Pinpoint the cell where the given text exists, returning its [X, Y] midpoint coordinate. 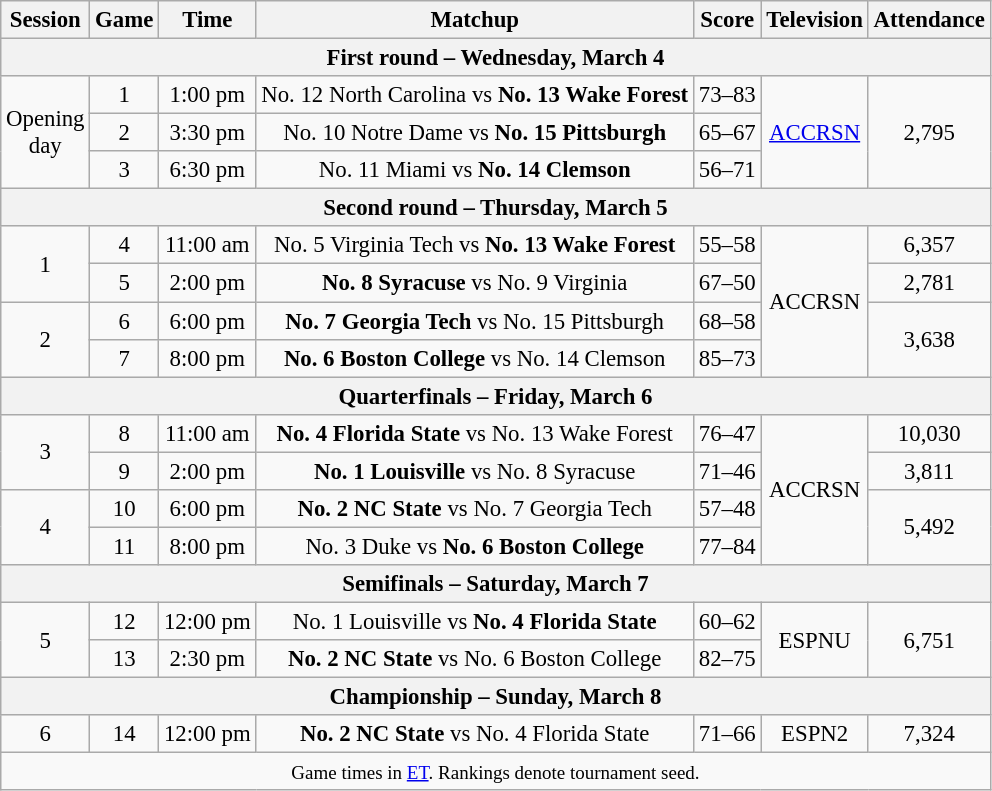
60–62 [727, 621]
No. 5 Virginia Tech vs No. 13 Wake Forest [475, 245]
3,638 [929, 340]
No. 2 NC State vs No. 6 Boston College [475, 659]
ESPN2 [814, 734]
No. 3 Duke vs No. 6 Boston College [475, 546]
13 [124, 659]
14 [124, 734]
6,357 [929, 245]
No. 1 Louisville vs No. 8 Syracuse [475, 471]
67–50 [727, 283]
No. 2 NC State vs No. 4 Florida State [475, 734]
No. 6 Boston College vs No. 14 Clemson [475, 358]
Matchup [475, 20]
6,751 [929, 640]
2:30 pm [208, 659]
Television [814, 20]
85–73 [727, 358]
ESPNU [814, 640]
3:30 pm [208, 133]
68–58 [727, 321]
10,030 [929, 433]
2,781 [929, 283]
No. 7 Georgia Tech vs No. 15 Pittsburgh [475, 321]
No. 11 Miami vs No. 14 Clemson [475, 170]
11 [124, 546]
1:00 pm [208, 95]
No. 8 Syracuse vs No. 9 Virginia [475, 283]
71–46 [727, 471]
77–84 [727, 546]
55–58 [727, 245]
7 [124, 358]
First round – Wednesday, March 4 [496, 58]
Championship – Sunday, March 8 [496, 697]
Game times in ET. Rankings denote tournament seed. [496, 772]
3,811 [929, 471]
76–47 [727, 433]
82–75 [727, 659]
56–71 [727, 170]
73–83 [727, 95]
12 [124, 621]
Session [46, 20]
No. 2 NC State vs No. 7 Georgia Tech [475, 509]
2,795 [929, 132]
9 [124, 471]
Second round – Thursday, March 5 [496, 208]
No. 10 Notre Dame vs No. 15 Pittsburgh [475, 133]
8 [124, 433]
Openingday [46, 132]
Score [727, 20]
6:30 pm [208, 170]
57–48 [727, 509]
7,324 [929, 734]
Quarterfinals – Friday, March 6 [496, 396]
No. 12 North Carolina vs No. 13 Wake Forest [475, 95]
No. 4 Florida State vs No. 13 Wake Forest [475, 433]
65–67 [727, 133]
10 [124, 509]
Semifinals – Saturday, March 7 [496, 584]
No. 1 Louisville vs No. 4 Florida State [475, 621]
5,492 [929, 528]
Game [124, 20]
Time [208, 20]
71–66 [727, 734]
Attendance [929, 20]
